Extract the [X, Y] coordinate from the center of the cell holding the provided text.  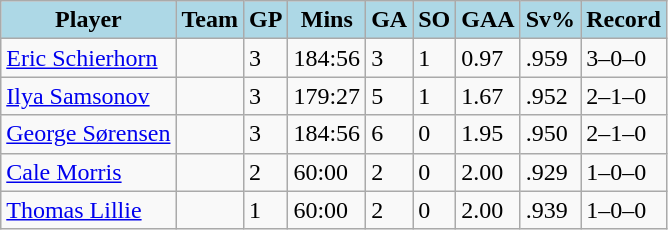
5 [390, 96]
Mins [327, 20]
0.97 [488, 58]
GA [390, 20]
Ilya Samsonov [88, 96]
GAA [488, 20]
.939 [550, 210]
6 [390, 134]
.952 [550, 96]
1.95 [488, 134]
GP [266, 20]
Thomas Lillie [88, 210]
Eric Schierhorn [88, 58]
1.67 [488, 96]
Team [210, 20]
Sv% [550, 20]
Player [88, 20]
Cale Morris [88, 172]
SO [434, 20]
George Sørensen [88, 134]
.929 [550, 172]
.959 [550, 58]
Record [624, 20]
.950 [550, 134]
3–0–0 [624, 58]
179:27 [327, 96]
